Return [X, Y] of the center of cell containing provided text 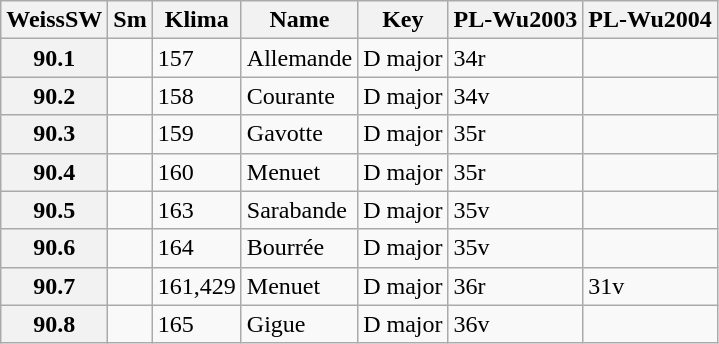
157 [196, 58]
90.7 [54, 286]
90.8 [54, 324]
31v [650, 286]
36v [516, 324]
Courante [299, 96]
Gigue [299, 324]
90.1 [54, 58]
Gavotte [299, 134]
159 [196, 134]
34v [516, 96]
Klima [196, 20]
Bourrée [299, 248]
90.3 [54, 134]
36r [516, 286]
PL-Wu2004 [650, 20]
163 [196, 210]
Sm [130, 20]
158 [196, 96]
PL-Wu2003 [516, 20]
160 [196, 172]
90.2 [54, 96]
Allemande [299, 58]
90.5 [54, 210]
164 [196, 248]
Name [299, 20]
90.6 [54, 248]
Key [403, 20]
Sarabande [299, 210]
161,429 [196, 286]
90.4 [54, 172]
165 [196, 324]
WeissSW [54, 20]
34r [516, 58]
